Determine the [X, Y] coordinate at the center of the cell enclosing the given text.  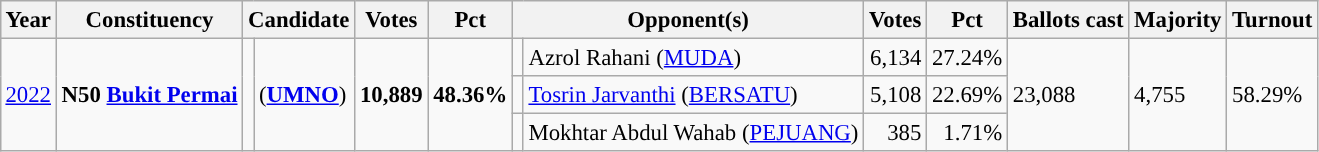
10,889 [392, 94]
4,755 [1178, 94]
Azrol Rahani (MUDA) [694, 57]
Year [28, 20]
2022 [28, 94]
Majority [1178, 20]
Candidate [299, 20]
N50 Bukit Permai [150, 94]
Tosrin Jarvanthi (BERSATU) [694, 95]
Opponent(s) [688, 20]
Constituency [150, 20]
Mokhtar Abdul Wahab (PEJUANG) [694, 133]
5,108 [896, 95]
Ballots cast [1068, 20]
23,088 [1068, 94]
27.24% [968, 57]
48.36% [470, 94]
(UMNO) [304, 94]
Turnout [1272, 20]
58.29% [1272, 94]
6,134 [896, 57]
1.71% [968, 133]
385 [896, 133]
22.69% [968, 95]
